For the text-containing cell, return its midpoint in (X, Y) coordinate format. 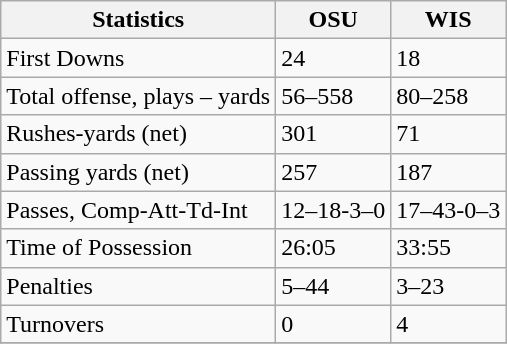
WIS (448, 20)
17–43-0–3 (448, 210)
33:55 (448, 248)
56–558 (334, 96)
Statistics (138, 20)
OSU (334, 20)
71 (448, 134)
4 (448, 324)
26:05 (334, 248)
18 (448, 58)
5–44 (334, 286)
Passes, Comp-Att-Td-Int (138, 210)
257 (334, 172)
Total offense, plays – yards (138, 96)
First Downs (138, 58)
80–258 (448, 96)
0 (334, 324)
Rushes-yards (net) (138, 134)
Passing yards (net) (138, 172)
Time of Possession (138, 248)
3–23 (448, 286)
Turnovers (138, 324)
24 (334, 58)
301 (334, 134)
12–18-3–0 (334, 210)
187 (448, 172)
Penalties (138, 286)
